Determine the (X, Y) coordinate at the center of the cell enclosing the given text.  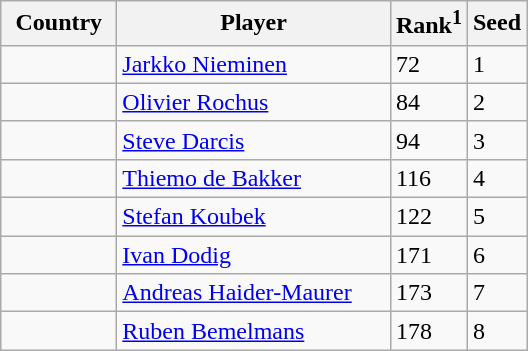
84 (428, 102)
116 (428, 178)
Rank1 (428, 24)
173 (428, 293)
Olivier Rochus (254, 102)
Andreas Haider-Maurer (254, 293)
Thiemo de Bakker (254, 178)
6 (496, 255)
8 (496, 331)
Steve Darcis (254, 140)
7 (496, 293)
Ivan Dodig (254, 255)
Ruben Bemelmans (254, 331)
178 (428, 331)
122 (428, 217)
1 (496, 64)
Jarkko Nieminen (254, 64)
Seed (496, 24)
Player (254, 24)
2 (496, 102)
94 (428, 140)
3 (496, 140)
4 (496, 178)
Country (59, 24)
5 (496, 217)
72 (428, 64)
Stefan Koubek (254, 217)
171 (428, 255)
